From the cell containing the given text, extract its center point as [X, Y] coordinate. 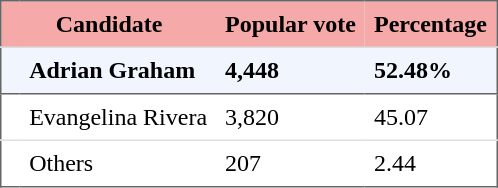
Candidate [108, 24]
4,448 [290, 70]
207 [290, 163]
3,820 [290, 117]
52.48% [431, 70]
Popular vote [290, 24]
Others [118, 163]
45.07 [431, 117]
Adrian Graham [118, 70]
Evangelina Rivera [118, 117]
Percentage [431, 24]
2.44 [431, 163]
